Locate the cell with the specified text and output its [X, Y] center coordinate. 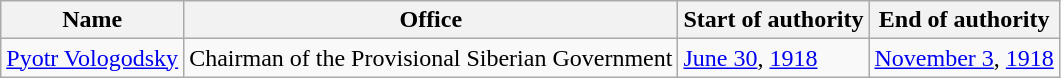
Pyotr Vologodsky [92, 58]
End of authority [964, 20]
June 30, 1918 [774, 58]
Chairman of the Provisional Siberian Government [431, 58]
Name [92, 20]
Office [431, 20]
November 3, 1918 [964, 58]
Start of authority [774, 20]
